Locate the cell with the specified text and output its [X, Y] center coordinate. 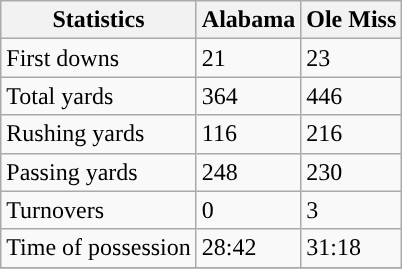
0 [248, 210]
Passing yards [99, 172]
230 [352, 172]
Total yards [99, 96]
First downs [99, 58]
248 [248, 172]
Time of possession [99, 248]
Statistics [99, 20]
23 [352, 58]
Turnovers [99, 210]
Alabama [248, 20]
Ole Miss [352, 20]
3 [352, 210]
21 [248, 58]
216 [352, 134]
446 [352, 96]
116 [248, 134]
Rushing yards [99, 134]
28:42 [248, 248]
364 [248, 96]
31:18 [352, 248]
